Search for the cell housing the specified text and yield its (x, y) center coordinate. 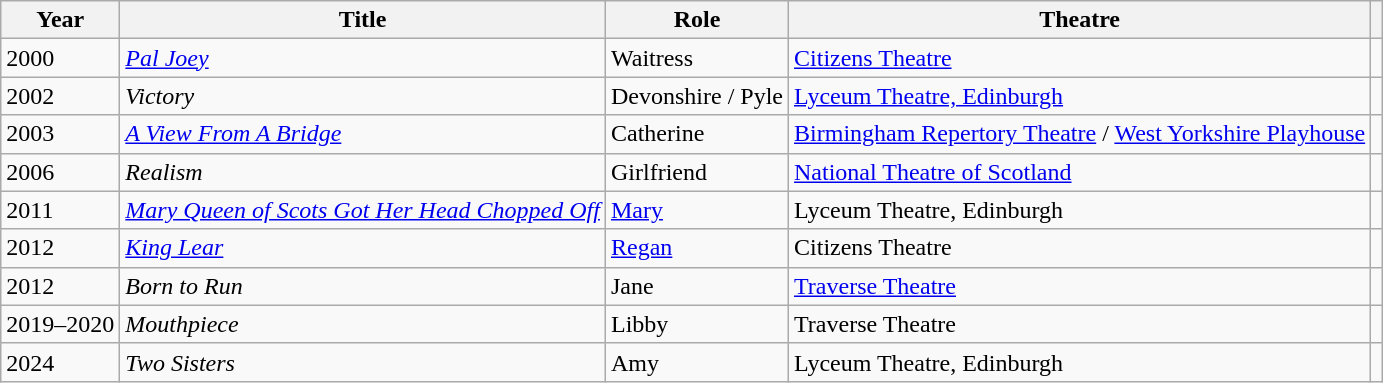
Title (363, 20)
Girlfriend (696, 172)
Mary (696, 210)
2006 (60, 172)
Mary Queen of Scots Got Her Head Chopped Off (363, 210)
Pal Joey (363, 58)
Two Sisters (363, 362)
Jane (696, 286)
2011 (60, 210)
Mouthpiece (363, 324)
Libby (696, 324)
Year (60, 20)
Waitress (696, 58)
Victory (363, 96)
Birmingham Repertory Theatre / West Yorkshire Playhouse (1080, 134)
2019–2020 (60, 324)
King Lear (363, 248)
Realism (363, 172)
2024 (60, 362)
Regan (696, 248)
Devonshire / Pyle (696, 96)
Catherine (696, 134)
Born to Run (363, 286)
National Theatre of Scotland (1080, 172)
2003 (60, 134)
Theatre (1080, 20)
2002 (60, 96)
A View From A Bridge (363, 134)
Amy (696, 362)
2000 (60, 58)
Role (696, 20)
